Detect which cell encompasses the target text, then output its [x, y] center coordinate. 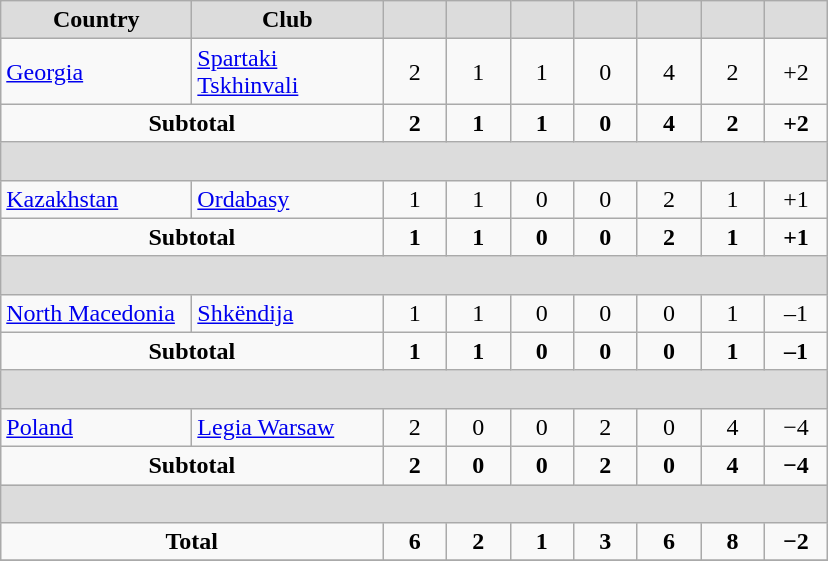
Country [96, 20]
3 [606, 542]
Ordabasy [288, 199]
Club [288, 20]
Spartaki Tskhinvali [288, 72]
Total [192, 542]
Georgia [96, 72]
−2 [796, 542]
Legia Warsaw [288, 427]
8 [733, 542]
North Macedonia [96, 313]
Kazakhstan [96, 199]
Poland [96, 427]
Shkëndija [288, 313]
